Extract the (X, Y) coordinate from the center of the cell holding the provided text.  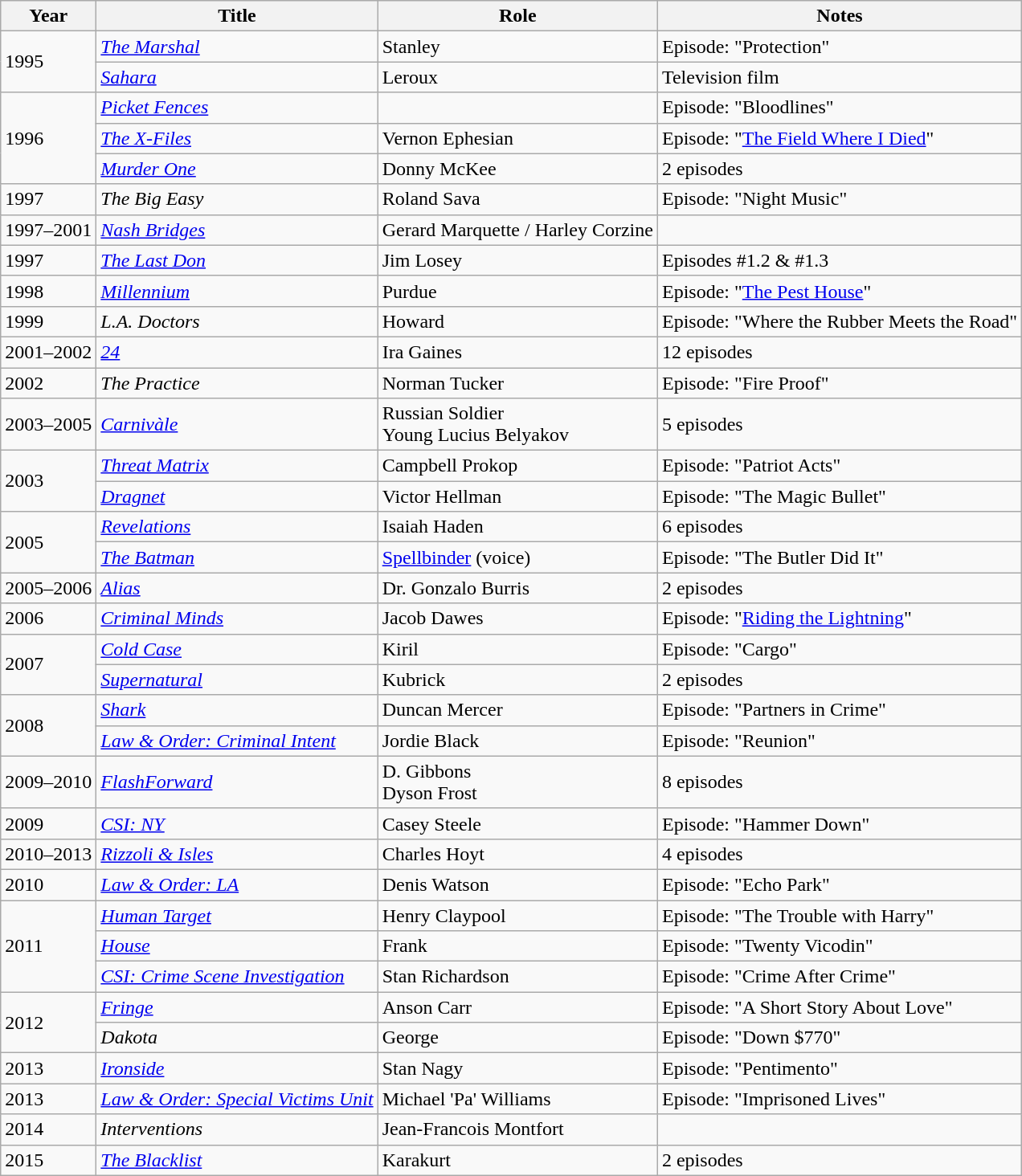
Picket Fences (237, 108)
Karakurt (517, 1160)
L.A. Doctors (237, 321)
Michael 'Pa' Williams (517, 1099)
Episode: "Patriot Acts" (839, 466)
Episodes #1.2 & #1.3 (839, 260)
Episode: "Hammer Down" (839, 823)
Roland Sava (517, 199)
8 episodes (839, 782)
Revelations (237, 527)
Henry Claypool (517, 915)
Episode: "Protection" (839, 47)
1995 (48, 62)
5 episodes (839, 424)
Ira Gaines (517, 352)
Alias (237, 588)
4 episodes (839, 854)
Episode: "Echo Park" (839, 884)
Stan Richardson (517, 977)
Episode: "Night Music" (839, 199)
2009–2010 (48, 782)
Millennium (237, 291)
Law & Order: Special Victims Unit (237, 1099)
1996 (48, 138)
Episode: "Riding the Lightning" (839, 619)
Jim Losey (517, 260)
1998 (48, 291)
Notes (839, 16)
24 (237, 352)
Sahara (237, 77)
Nash Bridges (237, 230)
Threat Matrix (237, 466)
12 episodes (839, 352)
The Practice (237, 383)
Leroux (517, 77)
Cold Case (237, 649)
Episode: "Twenty Vicodin" (839, 946)
Episode: "The Pest House" (839, 291)
1997–2001 (48, 230)
Criminal Minds (237, 619)
Purdue (517, 291)
Law & Order: LA (237, 884)
Episode: "The Magic Bullet" (839, 496)
Title (237, 16)
Role (517, 16)
Stan Nagy (517, 1068)
Howard (517, 321)
2008 (48, 725)
CSI: NY (237, 823)
FlashForward (237, 782)
The X-Files (237, 138)
Stanley (517, 47)
Episode: "Bloodlines" (839, 108)
The Big Easy (237, 199)
Denis Watson (517, 884)
Gerard Marquette / Harley Corzine (517, 230)
The Batman (237, 557)
Jacob Dawes (517, 619)
Kiril (517, 649)
The Marshal (237, 47)
The Blacklist (237, 1160)
2010–2013 (48, 854)
Norman Tucker (517, 383)
2007 (48, 664)
Shark (237, 710)
2009 (48, 823)
2010 (48, 884)
Russian SoldierYoung Lucius Belyakov (517, 424)
2003–2005 (48, 424)
2014 (48, 1129)
2011 (48, 945)
Episode: "Reunion" (839, 741)
Victor Hellman (517, 496)
2002 (48, 383)
D. GibbonsDyson Frost (517, 782)
Carnivàle (237, 424)
Vernon Ephesian (517, 138)
Jean-Francois Montfort (517, 1129)
Campbell Prokop (517, 466)
Episode: "Crime After Crime" (839, 977)
2015 (48, 1160)
Casey Steele (517, 823)
Dragnet (237, 496)
Dr. Gonzalo Burris (517, 588)
Kubrick (517, 680)
Episode: "Pentimento" (839, 1068)
Law & Order: Criminal Intent (237, 741)
2005 (48, 542)
Episode: "The Field Where I Died" (839, 138)
Ironside (237, 1068)
Episode: "The Trouble with Harry" (839, 915)
Murder One (237, 169)
Fringe (237, 1007)
Episode: "Fire Proof" (839, 383)
Year (48, 16)
Episode: "Down $770" (839, 1038)
2006 (48, 619)
Isaiah Haden (517, 527)
Supernatural (237, 680)
2005–2006 (48, 588)
Human Target (237, 915)
Episode: "Cargo" (839, 649)
2001–2002 (48, 352)
The Last Don (237, 260)
Charles Hoyt (517, 854)
Dakota (237, 1038)
Jordie Black (517, 741)
2012 (48, 1023)
Episode: "Where the Rubber Meets the Road" (839, 321)
6 episodes (839, 527)
Spellbinder (voice) (517, 557)
Frank (517, 946)
Episode: "Partners in Crime" (839, 710)
Episode: "Imprisoned Lives" (839, 1099)
1999 (48, 321)
CSI: Crime Scene Investigation (237, 977)
House (237, 946)
George (517, 1038)
Anson Carr (517, 1007)
Duncan Mercer (517, 710)
Episode: "The Butler Did It" (839, 557)
2003 (48, 481)
Interventions (237, 1129)
Episode: "A Short Story About Love" (839, 1007)
Television film (839, 77)
Rizzoli & Isles (237, 854)
Donny McKee (517, 169)
